From the cell containing the given text, extract its center point as [X, Y] coordinate. 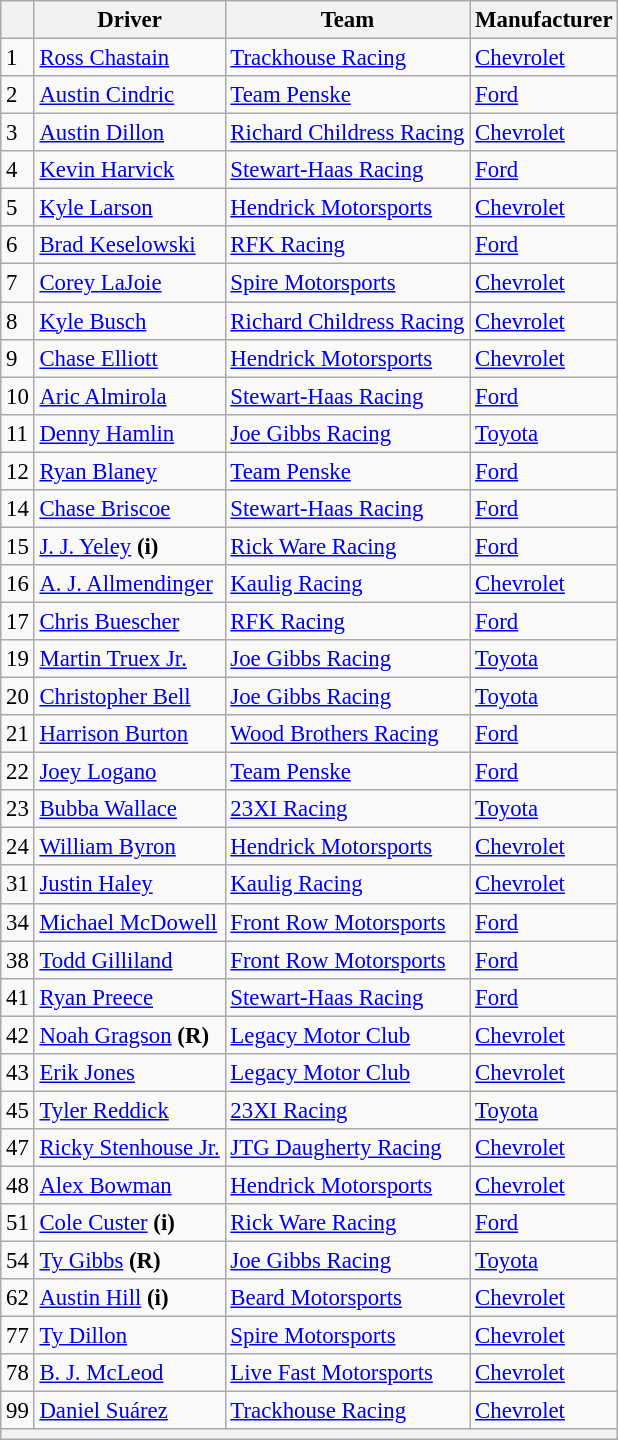
77 [18, 1336]
78 [18, 1373]
Tyler Reddick [130, 1110]
Ricky Stenhouse Jr. [130, 1148]
47 [18, 1148]
6 [18, 245]
Kevin Harvick [130, 170]
17 [18, 621]
Corey LaJoie [130, 283]
8 [18, 321]
Kyle Larson [130, 208]
Wood Brothers Racing [348, 734]
Noah Gragson (R) [130, 1035]
Ryan Preece [130, 997]
Martin Truex Jr. [130, 659]
38 [18, 960]
42 [18, 1035]
54 [18, 1261]
Brad Keselowski [130, 245]
Christopher Bell [130, 697]
Manufacturer [544, 20]
Ty Gibbs (R) [130, 1261]
Erik Jones [130, 1073]
48 [18, 1185]
Beard Motorsports [348, 1298]
Kyle Busch [130, 321]
Chase Elliott [130, 358]
10 [18, 396]
23 [18, 809]
41 [18, 997]
Ross Chastain [130, 58]
51 [18, 1223]
J. J. Yeley (i) [130, 546]
Daniel Suárez [130, 1411]
20 [18, 697]
2 [18, 95]
9 [18, 358]
62 [18, 1298]
Austin Hill (i) [130, 1298]
22 [18, 772]
Live Fast Motorsports [348, 1373]
Harrison Burton [130, 734]
Aric Almirola [130, 396]
21 [18, 734]
1 [18, 58]
Ryan Blaney [130, 471]
19 [18, 659]
34 [18, 922]
A. J. Allmendinger [130, 584]
Team [348, 20]
B. J. McLeod [130, 1373]
Cole Custer (i) [130, 1223]
Denny Hamlin [130, 433]
Joey Logano [130, 772]
99 [18, 1411]
Bubba Wallace [130, 809]
William Byron [130, 847]
Todd Gilliland [130, 960]
45 [18, 1110]
Austin Cindric [130, 95]
Chris Buescher [130, 621]
Austin Dillon [130, 133]
4 [18, 170]
Alex Bowman [130, 1185]
16 [18, 584]
Chase Briscoe [130, 509]
5 [18, 208]
12 [18, 471]
15 [18, 546]
Justin Haley [130, 885]
11 [18, 433]
Michael McDowell [130, 922]
31 [18, 885]
3 [18, 133]
Driver [130, 20]
Ty Dillon [130, 1336]
14 [18, 509]
43 [18, 1073]
7 [18, 283]
24 [18, 847]
JTG Daugherty Racing [348, 1148]
